Provide the (x, y) coordinate of the cell's center where the given text is located.  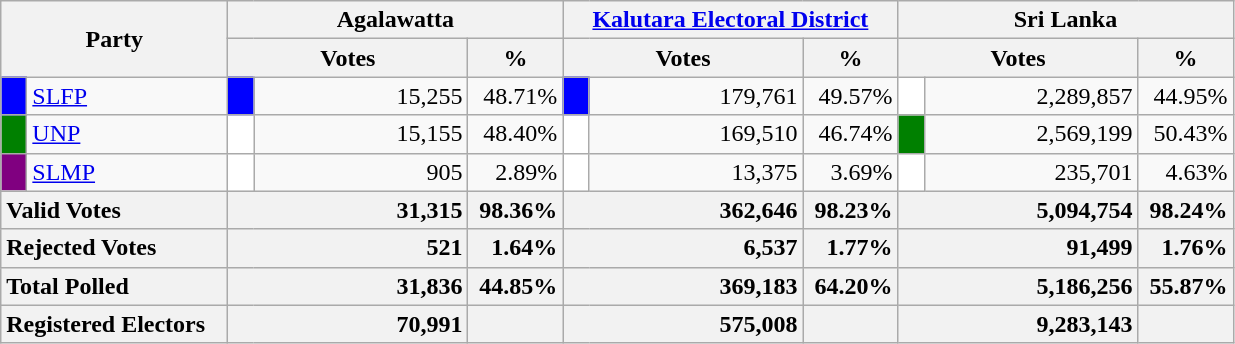
9,283,143 (1018, 324)
44.95% (1186, 96)
1.77% (850, 248)
15,255 (361, 96)
64.20% (850, 286)
50.43% (1186, 134)
Agalawatta (396, 20)
UNP (128, 134)
2,569,199 (1031, 134)
SLMP (128, 172)
13,375 (696, 172)
98.23% (850, 210)
6,537 (683, 248)
91,499 (1018, 248)
98.24% (1186, 210)
Sri Lanka (1066, 20)
98.36% (516, 210)
2,289,857 (1031, 96)
49.57% (850, 96)
55.87% (1186, 286)
Valid Votes (114, 210)
521 (348, 248)
5,186,256 (1018, 286)
1.64% (516, 248)
3.69% (850, 172)
48.40% (516, 134)
905 (361, 172)
46.74% (850, 134)
Rejected Votes (114, 248)
70,991 (348, 324)
235,701 (1031, 172)
Party (114, 39)
15,155 (361, 134)
169,510 (696, 134)
362,646 (683, 210)
1.76% (1186, 248)
179,761 (696, 96)
44.85% (516, 286)
48.71% (516, 96)
4.63% (1186, 172)
31,315 (348, 210)
Kalutara Electoral District (730, 20)
31,836 (348, 286)
575,008 (683, 324)
5,094,754 (1018, 210)
Total Polled (114, 286)
Registered Electors (114, 324)
2.89% (516, 172)
SLFP (128, 96)
369,183 (683, 286)
